Find where the given text appears and provide that cell's center as [X, Y] coordinate. 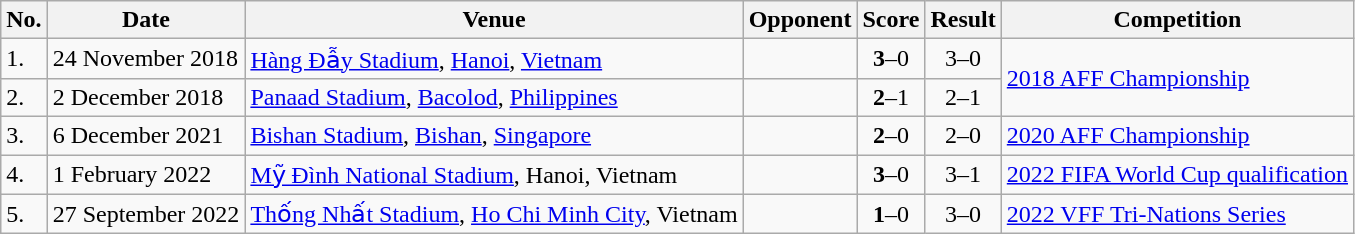
3–1 [963, 174]
3. [24, 135]
Venue [494, 20]
Mỹ Đình National Stadium, Hanoi, Vietnam [494, 174]
2022 VFF Tri-Nations Series [1177, 214]
Hàng Đẫy Stadium, Hanoi, Vietnam [494, 59]
Date [146, 20]
Result [963, 20]
5. [24, 214]
6 December 2021 [146, 135]
24 November 2018 [146, 59]
Bishan Stadium, Bishan, Singapore [494, 135]
27 September 2022 [146, 214]
Panaad Stadium, Bacolod, Philippines [494, 97]
Opponent [800, 20]
2018 AFF Championship [1177, 78]
2. [24, 97]
Competition [1177, 20]
4. [24, 174]
No. [24, 20]
2 December 2018 [146, 97]
2020 AFF Championship [1177, 135]
2022 FIFA World Cup qualification [1177, 174]
1 February 2022 [146, 174]
Score [891, 20]
1. [24, 59]
Thống Nhất Stadium, Ho Chi Minh City, Vietnam [494, 214]
1–0 [891, 214]
